Search for the cell housing the specified text and yield its [x, y] center coordinate. 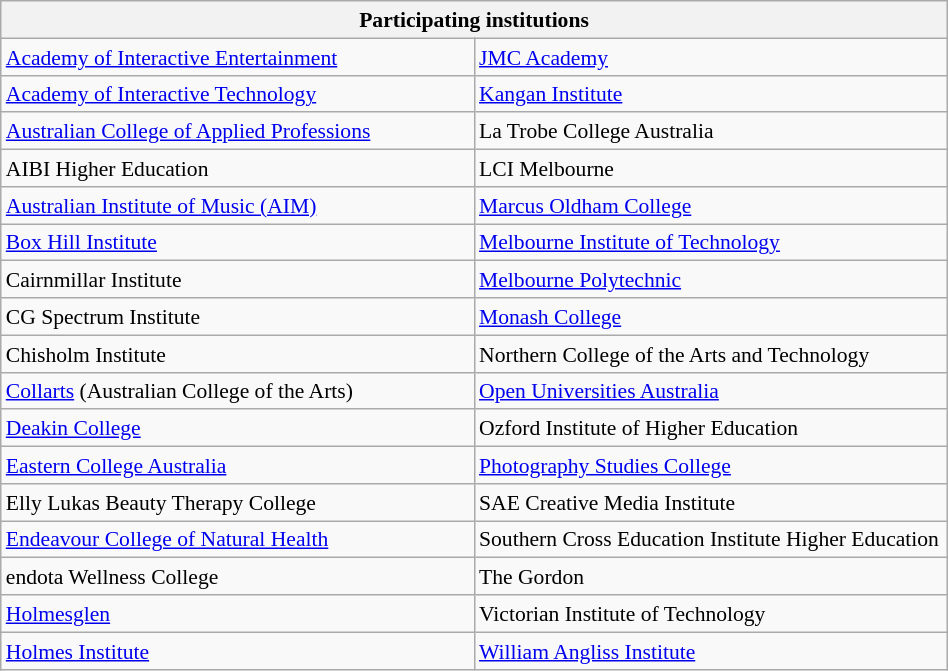
William Angliss Institute [710, 650]
Academy of Interactive Technology [238, 94]
LCI Melbourne [710, 168]
The Gordon [710, 576]
Monash College [710, 316]
Holmesglen [238, 614]
Victorian Institute of Technology [710, 614]
Academy of Interactive Entertainment [238, 56]
Melbourne Polytechnic [710, 280]
SAE Creative Media Institute [710, 502]
CG Spectrum Institute [238, 316]
Ozford Institute of Higher Education [710, 428]
JMC Academy [710, 56]
Kangan Institute [710, 94]
Marcus Oldham College [710, 204]
AIBI Higher Education [238, 168]
Collarts (Australian College of the Arts) [238, 390]
La Trobe College Australia [710, 130]
Melbourne Institute of Technology [710, 242]
Australian Institute of Music (AIM) [238, 204]
Southern Cross Education Institute Higher Education [710, 538]
Chisholm Institute [238, 354]
Cairnmillar Institute [238, 280]
Participating institutions [474, 20]
Holmes Institute [238, 650]
Elly Lukas Beauty Therapy College [238, 502]
Box Hill Institute [238, 242]
Northern College of the Arts and Technology [710, 354]
Eastern College Australia [238, 464]
Open Universities Australia [710, 390]
Endeavour College of Natural Health [238, 538]
endota Wellness College [238, 576]
Deakin College [238, 428]
Photography Studies College [710, 464]
Australian College of Applied Professions [238, 130]
